For the text-containing cell, return its midpoint in (X, Y) coordinate format. 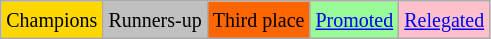
Relegated (444, 20)
Champions (52, 20)
Promoted (354, 20)
Runners-up (155, 20)
Third place (258, 20)
